Scan for the cell matching the given text and deliver its (X, Y) coordinate at center. 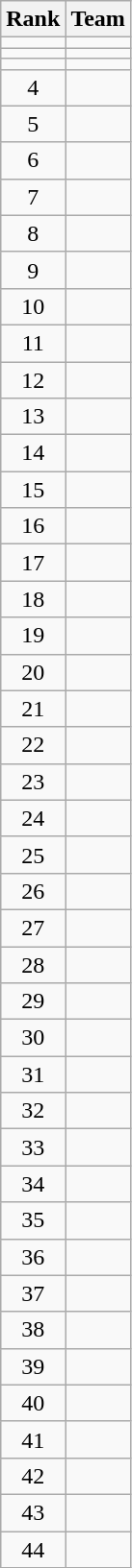
19 (33, 636)
11 (33, 343)
28 (33, 965)
33 (33, 1147)
21 (33, 709)
42 (33, 1476)
Team (98, 19)
9 (33, 270)
16 (33, 526)
34 (33, 1184)
41 (33, 1439)
40 (33, 1403)
18 (33, 599)
39 (33, 1366)
7 (33, 197)
10 (33, 306)
31 (33, 1074)
6 (33, 160)
13 (33, 417)
29 (33, 1001)
35 (33, 1220)
43 (33, 1512)
37 (33, 1293)
26 (33, 891)
8 (33, 233)
14 (33, 453)
25 (33, 855)
12 (33, 379)
27 (33, 928)
Rank (33, 19)
44 (33, 1549)
4 (33, 87)
36 (33, 1257)
17 (33, 563)
15 (33, 490)
23 (33, 782)
38 (33, 1330)
24 (33, 818)
22 (33, 745)
30 (33, 1038)
32 (33, 1111)
5 (33, 124)
20 (33, 672)
